Search for the cell housing the specified text and yield its [x, y] center coordinate. 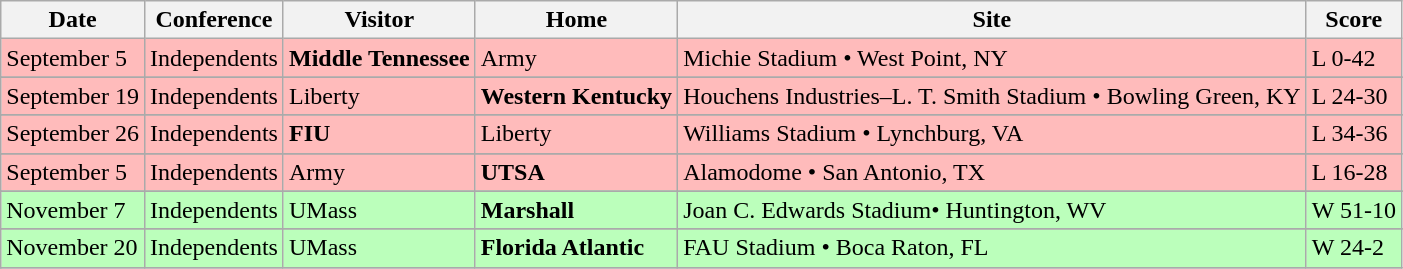
Alamodome • San Antonio, TX [992, 172]
Williams Stadium • Lynchburg, VA [992, 134]
November 20 [73, 248]
W 51-10 [1354, 210]
Western Kentucky [576, 96]
Houchens Industries–L. T. Smith Stadium • Bowling Green, KY [992, 96]
L 0-42 [1354, 58]
W 24-2 [1354, 248]
September 19 [73, 96]
Home [576, 20]
Joan C. Edwards Stadium• Huntington, WV [992, 210]
September 26 [73, 134]
L 34-36 [1354, 134]
Site [992, 20]
Marshall [576, 210]
L 16-28 [1354, 172]
L 24-30 [1354, 96]
Score [1354, 20]
FIU [379, 134]
November 7 [73, 210]
Middle Tennessee [379, 58]
Michie Stadium • West Point, NY [992, 58]
UTSA [576, 172]
Conference [214, 20]
Visitor [379, 20]
Florida Atlantic [576, 248]
Date [73, 20]
FAU Stadium • Boca Raton, FL [992, 248]
